Output the [X, Y] coordinate of the center of the cell containing the given text.  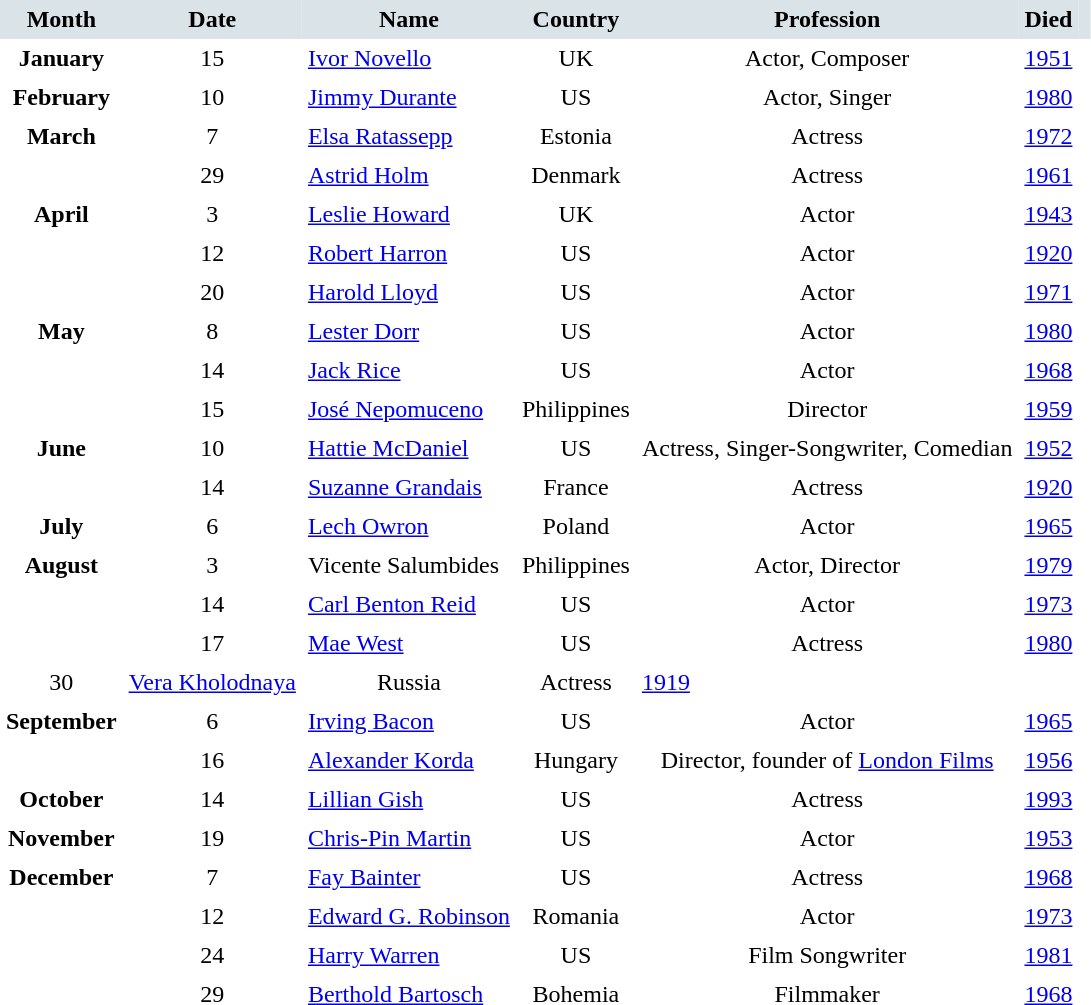
Jack Rice [409, 370]
19 [212, 838]
Romania [576, 916]
Hungary [576, 760]
Carl Benton Reid [409, 604]
Lech Owron [409, 526]
Actor, Composer [827, 58]
Died [1048, 20]
Poland [576, 526]
Irving Bacon [409, 722]
November [62, 838]
Mae West [409, 644]
Fay Bainter [409, 878]
Name [409, 20]
1952 [1048, 448]
Ivor Novello [409, 58]
March [62, 156]
1943 [1048, 214]
Russia [409, 682]
Suzanne Grandais [409, 488]
1953 [1048, 838]
Country [576, 20]
20 [212, 292]
30 [62, 682]
Vera Kholodnaya [212, 682]
17 [212, 644]
Edward G. Robinson [409, 916]
1956 [1048, 760]
Leslie Howard [409, 214]
1961 [1048, 176]
February [62, 98]
France [576, 488]
Denmark [576, 176]
Harold Lloyd [409, 292]
Date [212, 20]
Hattie McDaniel [409, 448]
July [62, 526]
29 [212, 176]
Lillian Gish [409, 800]
June [62, 468]
1951 [1048, 58]
Profession [827, 20]
Alexander Korda [409, 760]
1959 [1048, 410]
Robert Harron [409, 254]
Month [62, 20]
Chris-Pin Martin [409, 838]
1993 [1048, 800]
Actor, Singer [827, 98]
April [62, 254]
16 [212, 760]
Astrid Holm [409, 176]
Actress, Singer-Songwriter, Comedian [827, 448]
August [62, 604]
1971 [1048, 292]
Director, founder of London Films [827, 760]
Lester Dorr [409, 332]
1972 [1048, 136]
October [62, 800]
Vicente Salumbides [409, 566]
Film Songwriter [827, 956]
8 [212, 332]
Estonia [576, 136]
24 [212, 956]
José Nepomuceno [409, 410]
1919 [827, 682]
1981 [1048, 956]
Jimmy Durante [409, 98]
Director [827, 410]
Actor, Director [827, 566]
Elsa Ratassepp [409, 136]
Harry Warren [409, 956]
September [62, 741]
1979 [1048, 566]
May [62, 370]
January [62, 58]
